Find where the given text appears and provide that cell's center as (X, Y) coordinate. 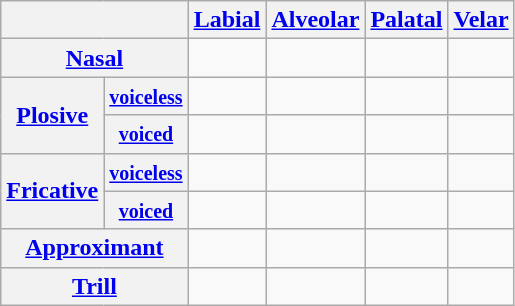
Approximant (94, 248)
Alveolar (316, 20)
Velar (481, 20)
Nasal (94, 58)
Plosive (52, 115)
Labial (227, 20)
Fricative (52, 191)
Palatal (406, 20)
Trill (94, 286)
